Search for the cell housing the specified text and yield its [X, Y] center coordinate. 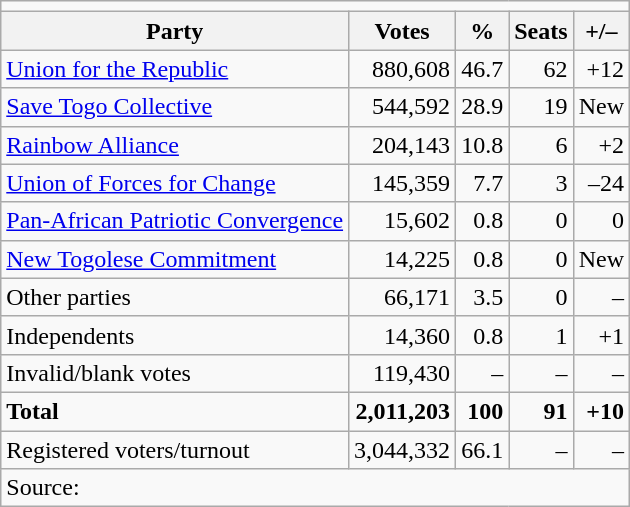
–24 [601, 183]
New Togolese Commitment [175, 259]
28.9 [482, 107]
+2 [601, 145]
15,602 [402, 221]
19 [541, 107]
46.7 [482, 69]
66,171 [402, 297]
66.1 [482, 449]
880,608 [402, 69]
Party [175, 31]
+12 [601, 69]
+/– [601, 31]
6 [541, 145]
Total [175, 411]
2,011,203 [402, 411]
% [482, 31]
Pan-African Patriotic Convergence [175, 221]
7.7 [482, 183]
Seats [541, 31]
Other parties [175, 297]
Source: [316, 488]
145,359 [402, 183]
+1 [601, 335]
3.5 [482, 297]
Union for the Republic [175, 69]
544,592 [402, 107]
14,225 [402, 259]
14,360 [402, 335]
204,143 [402, 145]
Registered voters/turnout [175, 449]
100 [482, 411]
10.8 [482, 145]
Votes [402, 31]
119,430 [402, 373]
62 [541, 69]
3 [541, 183]
1 [541, 335]
Save Togo Collective [175, 107]
Rainbow Alliance [175, 145]
Union of Forces for Change [175, 183]
91 [541, 411]
3,044,332 [402, 449]
Invalid/blank votes [175, 373]
Independents [175, 335]
+10 [601, 411]
